Find where the given text appears and provide that cell's center as [x, y] coordinate. 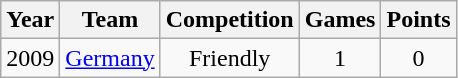
1 [340, 58]
Games [340, 20]
2009 [30, 58]
Germany [110, 58]
Points [418, 20]
Year [30, 20]
Team [110, 20]
Competition [230, 20]
0 [418, 58]
Friendly [230, 58]
